Output the [x, y] coordinate of the center of the cell containing the given text.  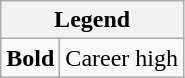
Bold [30, 58]
Legend [92, 20]
Career high [122, 58]
